Identify which cell holds the provided text, then report its (X, Y) central coordinate. 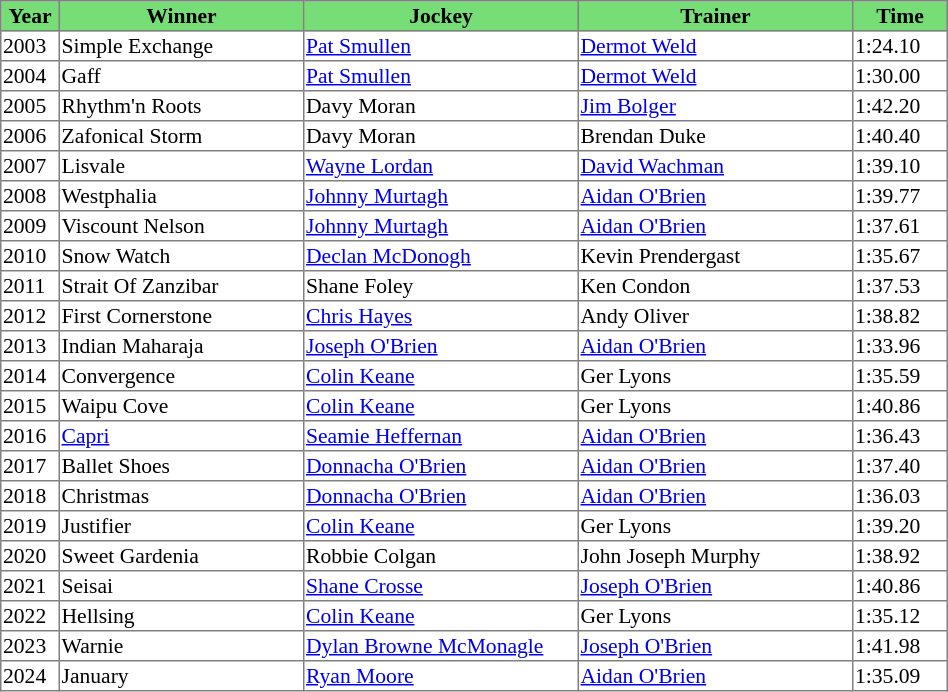
1:35.12 (900, 616)
Justifier (181, 526)
2003 (30, 46)
2024 (30, 676)
Dylan Browne McMonagle (441, 646)
Declan McDonogh (441, 256)
Warnie (181, 646)
2021 (30, 586)
First Cornerstone (181, 316)
Strait Of Zanzibar (181, 286)
1:37.40 (900, 466)
2011 (30, 286)
January (181, 676)
Shane Crosse (441, 586)
2018 (30, 496)
Capri (181, 436)
2019 (30, 526)
1:38.92 (900, 556)
Winner (181, 16)
1:35.59 (900, 376)
Ken Condon (715, 286)
2004 (30, 76)
2022 (30, 616)
1:36.43 (900, 436)
Convergence (181, 376)
Indian Maharaja (181, 346)
Ballet Shoes (181, 466)
Westphalia (181, 196)
1:39.77 (900, 196)
Time (900, 16)
David Wachman (715, 166)
1:35.09 (900, 676)
John Joseph Murphy (715, 556)
Robbie Colgan (441, 556)
2010 (30, 256)
Jim Bolger (715, 106)
1:35.67 (900, 256)
Zafonical Storm (181, 136)
1:40.40 (900, 136)
Ryan Moore (441, 676)
Sweet Gardenia (181, 556)
1:42.20 (900, 106)
1:24.10 (900, 46)
2008 (30, 196)
1:33.96 (900, 346)
Seamie Heffernan (441, 436)
2016 (30, 436)
1:41.98 (900, 646)
1:39.10 (900, 166)
Snow Watch (181, 256)
Hellsing (181, 616)
Year (30, 16)
Brendan Duke (715, 136)
2017 (30, 466)
Waipu Cove (181, 406)
Lisvale (181, 166)
2006 (30, 136)
2015 (30, 406)
Gaff (181, 76)
Chris Hayes (441, 316)
2005 (30, 106)
Kevin Prendergast (715, 256)
Wayne Lordan (441, 166)
1:39.20 (900, 526)
1:37.53 (900, 286)
2013 (30, 346)
Andy Oliver (715, 316)
Simple Exchange (181, 46)
1:36.03 (900, 496)
2012 (30, 316)
2020 (30, 556)
2007 (30, 166)
1:37.61 (900, 226)
Shane Foley (441, 286)
2014 (30, 376)
Christmas (181, 496)
Jockey (441, 16)
1:30.00 (900, 76)
2023 (30, 646)
Viscount Nelson (181, 226)
Trainer (715, 16)
Rhythm'n Roots (181, 106)
2009 (30, 226)
1:38.82 (900, 316)
Seisai (181, 586)
